Determine the [x, y] coordinate at the center of the cell enclosing the given text.  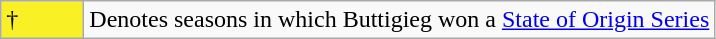
† [42, 20]
Denotes seasons in which Buttigieg won a State of Origin Series [400, 20]
